Output the (x, y) coordinate of the center of the cell containing the given text.  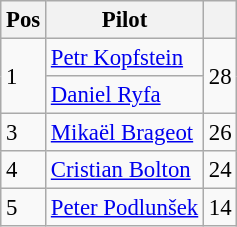
Pilot (125, 20)
5 (24, 208)
Pos (24, 20)
28 (220, 76)
4 (24, 170)
14 (220, 208)
Daniel Ryfa (125, 95)
26 (220, 133)
Cristian Bolton (125, 170)
Petr Kopfstein (125, 58)
1 (24, 76)
Peter Podlunšek (125, 208)
24 (220, 170)
3 (24, 133)
Mikaël Brageot (125, 133)
